Detect which cell encompasses the target text, then output its [x, y] center coordinate. 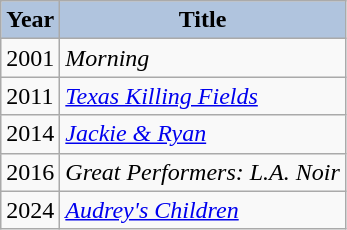
Texas Killing Fields [203, 96]
Title [203, 20]
2016 [30, 172]
2011 [30, 96]
Year [30, 20]
Jackie & Ryan [203, 134]
2001 [30, 58]
Morning [203, 58]
2024 [30, 210]
2014 [30, 134]
Audrey's Children [203, 210]
Great Performers: L.A. Noir [203, 172]
